Pinpoint the cell where the given text exists, returning its [X, Y] midpoint coordinate. 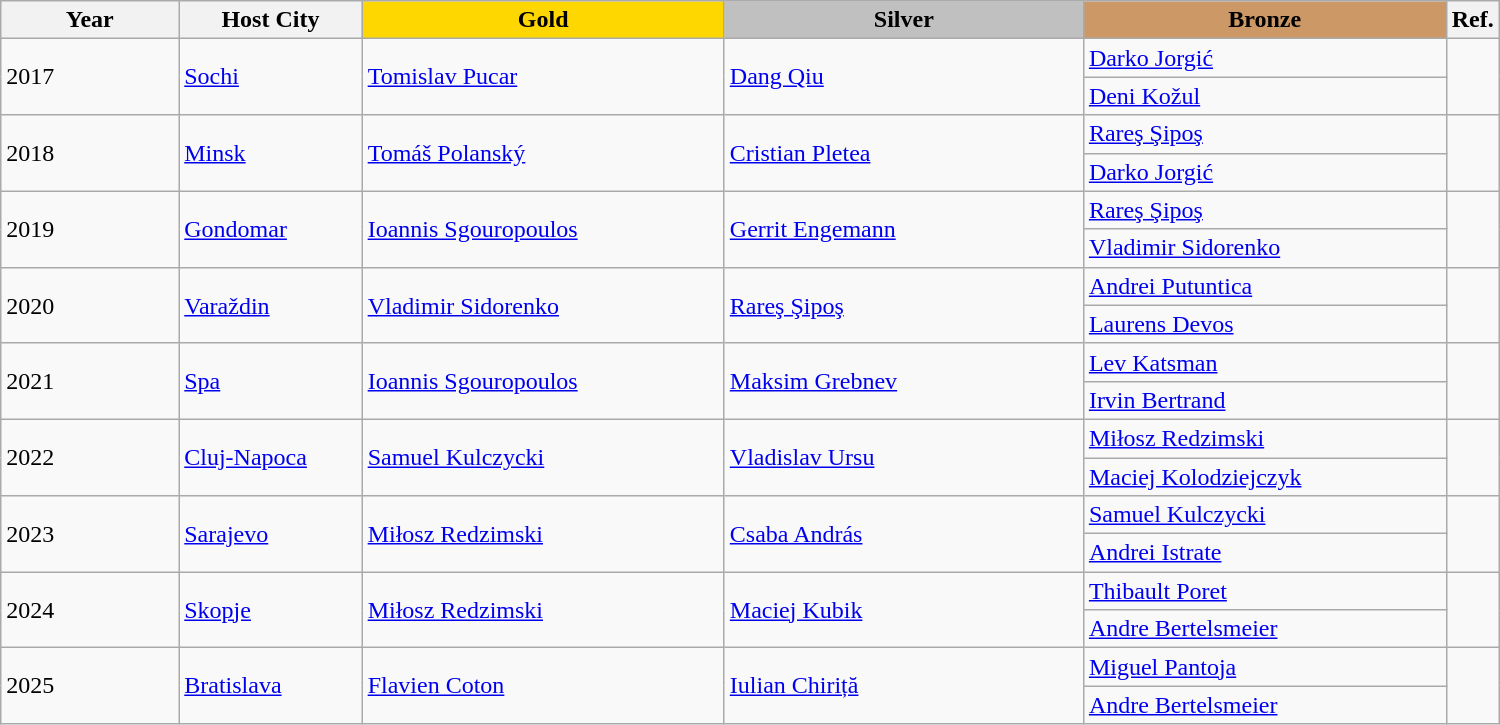
Bronze [1264, 20]
Thibault Poret [1264, 591]
Sarajevo [270, 534]
Host City [270, 20]
2019 [90, 229]
Spa [270, 381]
Dang Qiu [904, 77]
Minsk [270, 153]
Lev Katsman [1264, 362]
Year [90, 20]
Cluj-Napoca [270, 457]
Gerrit Engemann [904, 229]
Flavien Coton [543, 686]
2021 [90, 381]
Iulian Chiriță [904, 686]
Skopje [270, 610]
Cristian Pletea [904, 153]
Laurens Devos [1264, 324]
2022 [90, 457]
Deni Kožul [1264, 96]
Gondomar [270, 229]
Tomislav Pucar [543, 77]
2018 [90, 153]
Csaba András [904, 534]
Gold [543, 20]
Maciej Kolodziejczyk [1264, 477]
Bratislava [270, 686]
Maciej Kubik [904, 610]
Andrei Istrate [1264, 553]
Silver [904, 20]
Vladislav Ursu [904, 457]
Tomáš Polanský [543, 153]
2017 [90, 77]
Varaždin [270, 305]
Andrei Putuntica [1264, 286]
Irvin Bertrand [1264, 400]
2025 [90, 686]
2020 [90, 305]
Ref. [1472, 20]
2023 [90, 534]
Maksim Grebnev [904, 381]
Sochi [270, 77]
Miguel Pantoja [1264, 667]
2024 [90, 610]
